Scan for the cell matching the given text and deliver its (X, Y) coordinate at center. 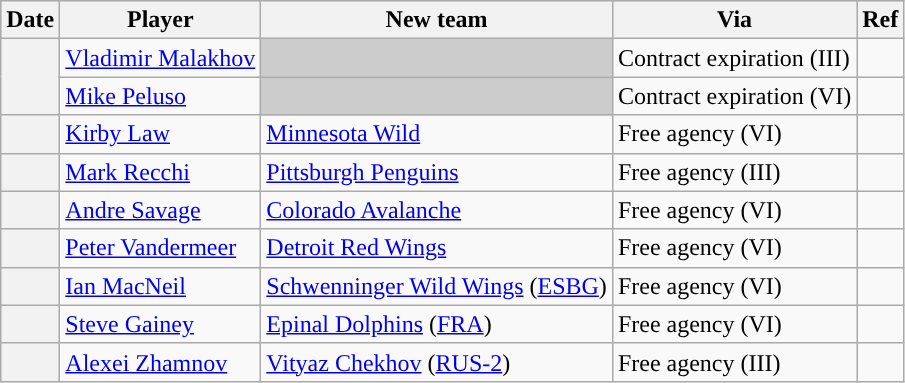
Player (160, 20)
Ref (880, 20)
Pittsburgh Penguins (437, 172)
Minnesota Wild (437, 134)
Vladimir Malakhov (160, 58)
Colorado Avalanche (437, 210)
Peter Vandermeer (160, 248)
Ian MacNeil (160, 286)
Mark Recchi (160, 172)
Andre Savage (160, 210)
Epinal Dolphins (FRA) (437, 324)
Mike Peluso (160, 96)
Contract expiration (III) (734, 58)
New team (437, 20)
Via (734, 20)
Date (30, 20)
Detroit Red Wings (437, 248)
Steve Gainey (160, 324)
Schwenninger Wild Wings (ESBG) (437, 286)
Kirby Law (160, 134)
Vityaz Chekhov (RUS-2) (437, 362)
Contract expiration (VI) (734, 96)
Alexei Zhamnov (160, 362)
